Return [x, y] of the center of cell containing provided text 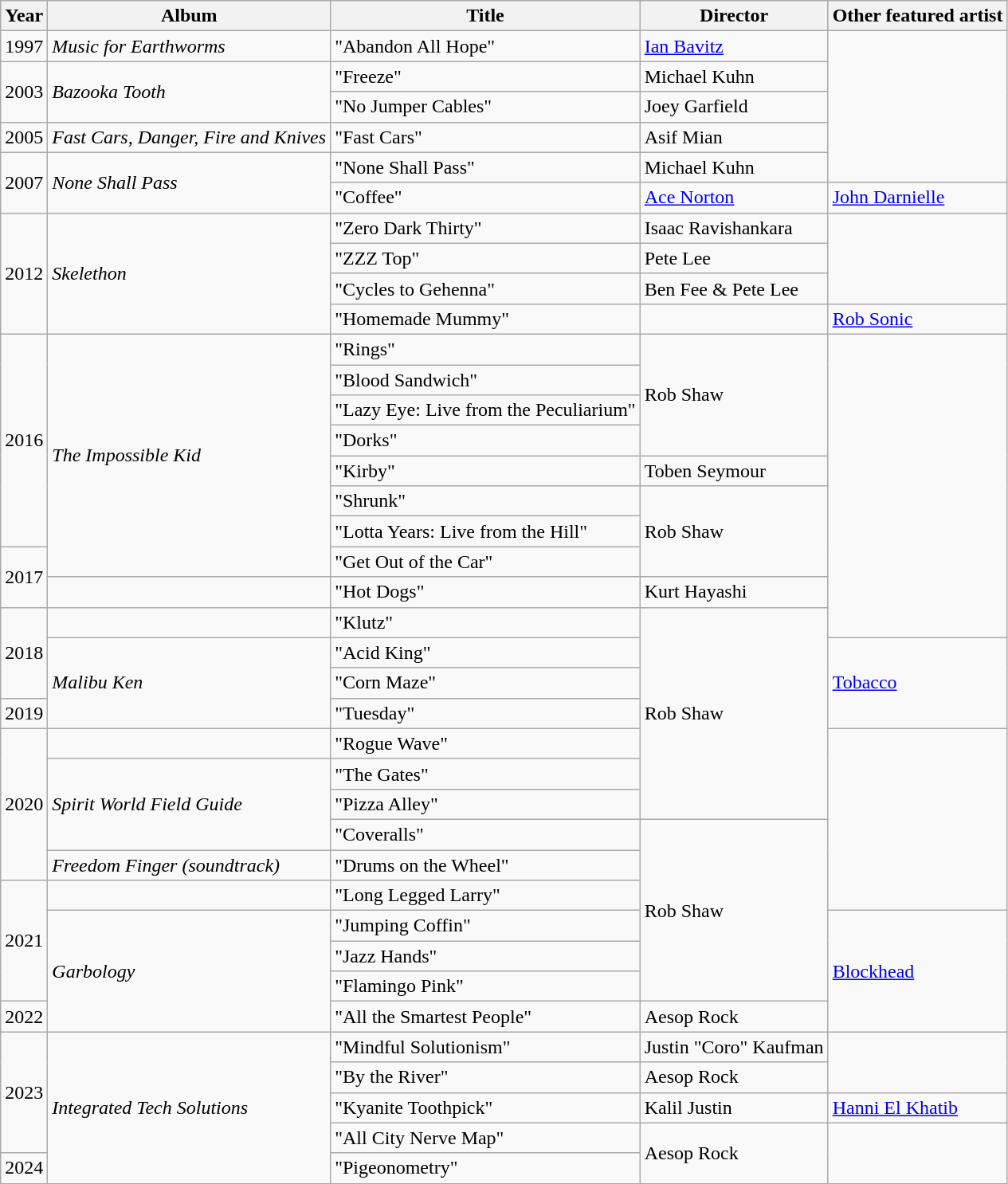
2018 [24, 653]
Ace Norton [734, 198]
"None Shall Pass" [486, 167]
"Acid King" [486, 653]
Music for Earthworms [190, 46]
Pete Lee [734, 258]
Year [24, 16]
"Homemade Mummy" [486, 319]
Fast Cars, Danger, Fire and Knives [190, 137]
2016 [24, 440]
Kurt Hayashi [734, 592]
"Fast Cars" [486, 137]
"Coffee" [486, 198]
"Abandon All Hope" [486, 46]
Bazooka Tooth [190, 92]
2003 [24, 92]
Ben Fee & Pete Lee [734, 288]
"By the River" [486, 1077]
Freedom Finger (soundtrack) [190, 864]
"Mindful Solutionism" [486, 1047]
2022 [24, 1017]
Director [734, 16]
Malibu Ken [190, 683]
"Pizza Alley" [486, 804]
"Shrunk" [486, 501]
"Freeze" [486, 76]
The Impossible Kid [190, 455]
2017 [24, 577]
"Rogue Wave" [486, 743]
"Blood Sandwich" [486, 380]
"Jumping Coffin" [486, 926]
"Kirby" [486, 471]
2024 [24, 1168]
"Kyanite Toothpick" [486, 1108]
2023 [24, 1092]
2005 [24, 137]
"Long Legged Larry" [486, 896]
Ian Bavitz [734, 46]
2021 [24, 941]
"ZZZ Top" [486, 258]
Garbology [190, 971]
Isaac Ravishankara [734, 228]
Tobacco [918, 683]
"All City Nerve Map" [486, 1138]
"All the Smartest People" [486, 1017]
"Dorks" [486, 441]
"Jazz Hands" [486, 956]
"Get Out of the Car" [486, 562]
Other featured artist [918, 16]
Blockhead [918, 971]
John Darnielle [918, 198]
Integrated Tech Solutions [190, 1108]
"Lotta Years: Live from the Hill" [486, 531]
"Klutz" [486, 622]
"Rings" [486, 349]
Title [486, 16]
Kalil Justin [734, 1108]
"Flamingo Pink" [486, 986]
"Drums on the Wheel" [486, 864]
None Shall Pass [190, 182]
Album [190, 16]
Joey Garfield [734, 107]
"Pigeonometry" [486, 1168]
"The Gates" [486, 774]
Spirit World Field Guide [190, 804]
"Coveralls" [486, 834]
2007 [24, 182]
"Lazy Eye: Live from the Peculiarium" [486, 410]
Hanni El Khatib [918, 1108]
"Cycles to Gehenna" [486, 288]
Skelethon [190, 273]
"Corn Maze" [486, 683]
"No Jumper Cables" [486, 107]
Rob Sonic [918, 319]
"Hot Dogs" [486, 592]
Asif Mian [734, 137]
Toben Seymour [734, 471]
2012 [24, 273]
Justin "Coro" Kaufman [734, 1047]
1997 [24, 46]
"Tuesday" [486, 713]
2019 [24, 713]
2020 [24, 804]
"Zero Dark Thirty" [486, 228]
